Return the (x, y) coordinate for the center point of the cell that contains the specified text.  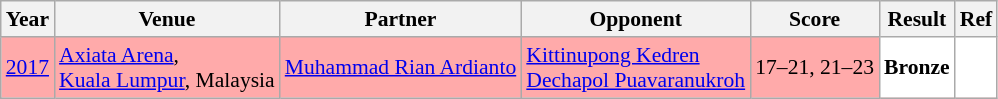
Score (814, 19)
Opponent (636, 19)
Kittinupong Kedren Dechapol Puavaranukroh (636, 68)
Axiata Arena,Kuala Lumpur, Malaysia (167, 68)
Result (917, 19)
17–21, 21–23 (814, 68)
Bronze (917, 68)
Venue (167, 19)
Year (28, 19)
Ref (976, 19)
Partner (401, 19)
Muhammad Rian Ardianto (401, 68)
2017 (28, 68)
